Detect which cell encompasses the target text, then output its [x, y] center coordinate. 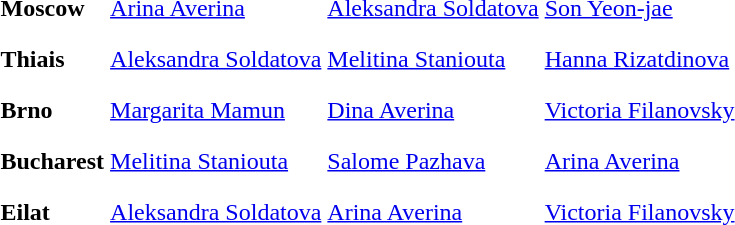
Salome Pazhava [433, 161]
Margarita Mamun [216, 110]
Aleksandra Soldatova [216, 59]
Dina Averina [433, 110]
